Return the (X, Y) coordinate for the center point of the cell that contains the specified text.  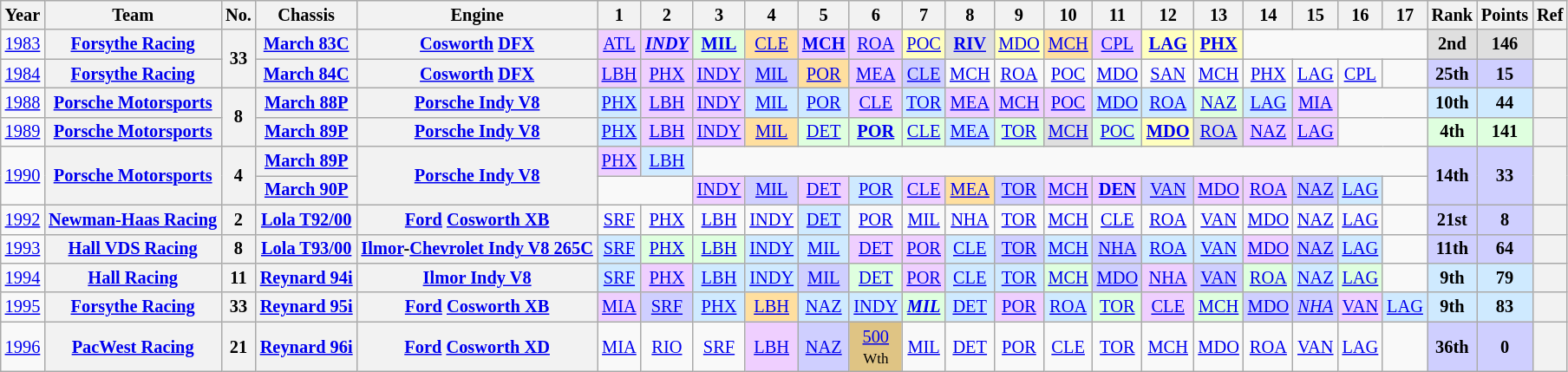
141 (1505, 132)
1 (619, 15)
21st (1452, 219)
Hall Racing (133, 277)
Newman-Haas Racing (133, 219)
4th (1452, 132)
36th (1452, 347)
SAN (1168, 74)
No. (238, 15)
83 (1505, 307)
Lola T92/00 (307, 219)
Year (23, 15)
1993 (23, 249)
PacWest Racing (133, 347)
Chassis (307, 15)
1984 (23, 74)
44 (1505, 102)
1983 (23, 44)
RIV (970, 44)
10 (1068, 15)
6 (876, 15)
3 (720, 15)
March 90P (307, 190)
17 (1405, 15)
1989 (23, 132)
ATL (619, 44)
9 (1018, 15)
Reynard 95i (307, 307)
16 (1361, 15)
7 (924, 15)
1995 (23, 307)
1994 (23, 277)
Reynard 94i (307, 277)
14th (1452, 175)
21 (238, 347)
Rank (1452, 15)
10th (1452, 102)
Points (1505, 15)
Ilmor Indy V8 (477, 277)
March 83C (307, 44)
1992 (23, 219)
1990 (23, 175)
March 88P (307, 102)
1988 (23, 102)
2nd (1452, 44)
Engine (477, 15)
Ford Cosworth XD (477, 347)
1996 (23, 347)
500Wth (876, 347)
Team (133, 15)
12 (1168, 15)
146 (1505, 44)
79 (1505, 277)
Ilmor-Chevrolet Indy V8 265C (477, 249)
25th (1452, 74)
14 (1268, 15)
Hall VDS Racing (133, 249)
5 (824, 15)
Lola T93/00 (307, 249)
Reynard 96i (307, 347)
11th (1452, 249)
DEN (1117, 190)
64 (1505, 249)
March 84C (307, 74)
RIO (667, 347)
0 (1505, 347)
Ref (1550, 15)
13 (1218, 15)
